Capture the cell that displays the provided text and extract its (X, Y) central coordinate. 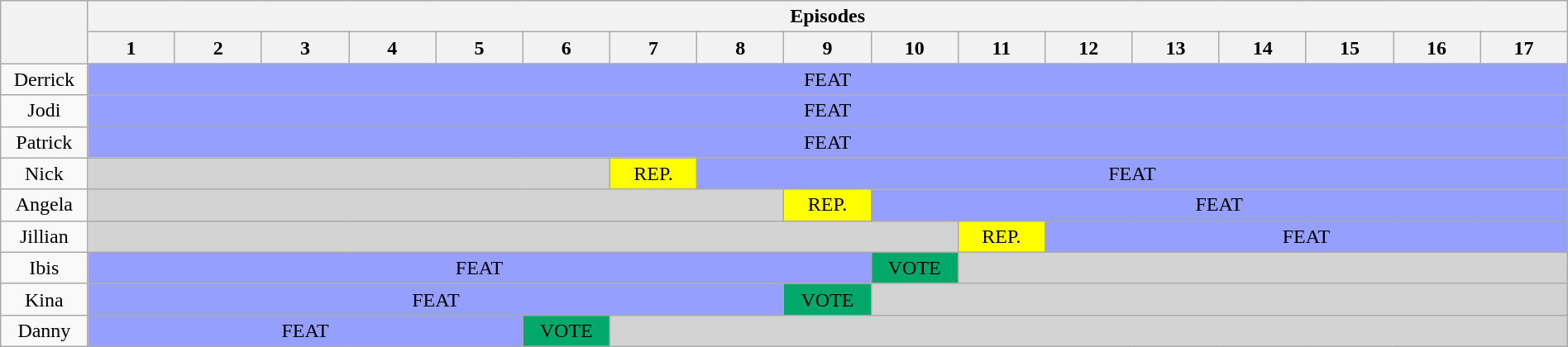
8 (741, 48)
Angela (45, 205)
Patrick (45, 142)
6 (566, 48)
Nick (45, 173)
12 (1088, 48)
Danny (45, 330)
4 (392, 48)
1 (131, 48)
9 (827, 48)
Jillian (45, 236)
16 (1436, 48)
7 (653, 48)
Jodi (45, 111)
17 (1524, 48)
Episodes (827, 17)
15 (1350, 48)
Ibis (45, 268)
Derrick (45, 79)
2 (218, 48)
11 (1001, 48)
14 (1262, 48)
13 (1176, 48)
5 (480, 48)
3 (304, 48)
Kina (45, 299)
10 (915, 48)
